From the cell containing the given text, extract its center point as (X, Y) coordinate. 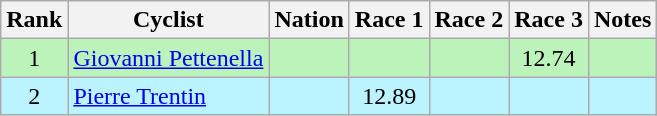
Rank (34, 20)
Giovanni Pettenella (168, 58)
Notes (622, 20)
1 (34, 58)
Race 1 (389, 20)
Pierre Trentin (168, 96)
Cyclist (168, 20)
Nation (309, 20)
12.89 (389, 96)
12.74 (549, 58)
2 (34, 96)
Race 3 (549, 20)
Race 2 (469, 20)
